Search for the cell housing the specified text and yield its [X, Y] center coordinate. 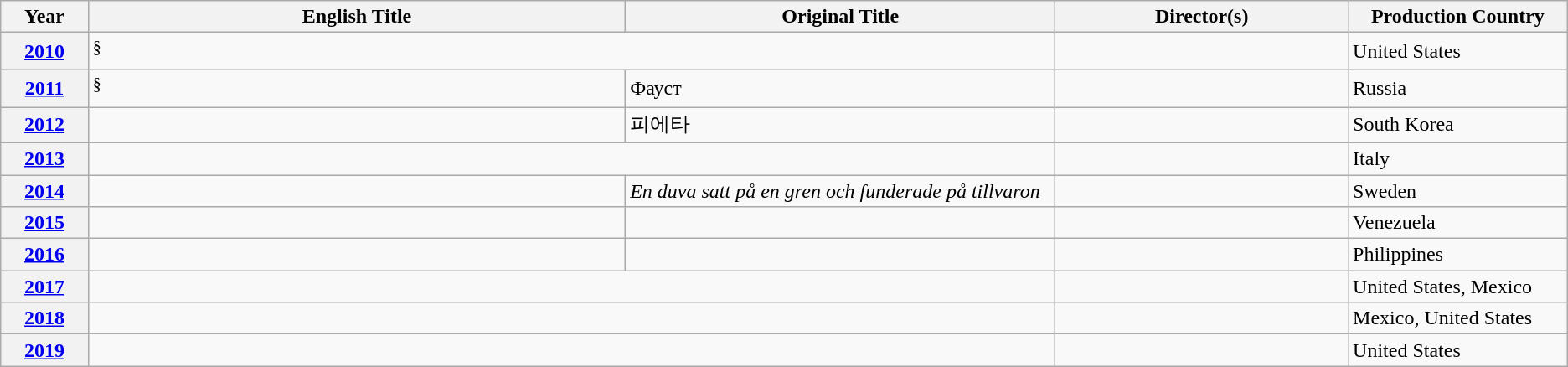
Mexico, United States [1458, 318]
United States, Mexico [1458, 287]
2013 [44, 158]
En duva satt på en gren och funderade på tillvaron [841, 191]
Venezuela [1458, 223]
Production Country [1458, 17]
피에타 [841, 126]
2012 [44, 126]
2018 [44, 318]
Year [44, 17]
English Title [357, 17]
Russia [1458, 89]
Фауст [841, 89]
Italy [1458, 158]
2010 [44, 52]
Sweden [1458, 191]
Director(s) [1202, 17]
2015 [44, 223]
2019 [44, 350]
Original Title [841, 17]
2017 [44, 287]
South Korea [1458, 126]
Philippines [1458, 255]
2011 [44, 89]
2014 [44, 191]
2016 [44, 255]
